Provide the (X, Y) coordinate of the cell's center where the given text is located.  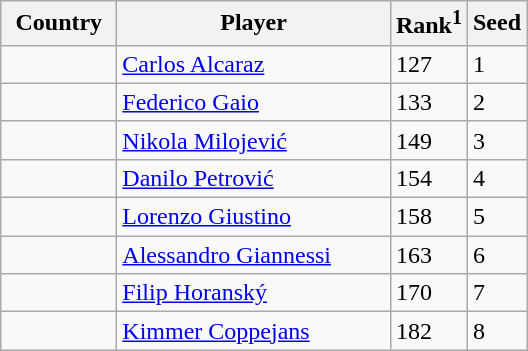
149 (428, 140)
Country (59, 24)
Kimmer Coppejans (254, 331)
158 (428, 217)
154 (428, 178)
6 (496, 255)
7 (496, 293)
5 (496, 217)
182 (428, 331)
170 (428, 293)
133 (428, 102)
Seed (496, 24)
Danilo Petrović (254, 178)
Carlos Alcaraz (254, 64)
1 (496, 64)
Lorenzo Giustino (254, 217)
Nikola Milojević (254, 140)
3 (496, 140)
Player (254, 24)
Filip Horanský (254, 293)
Federico Gaio (254, 102)
4 (496, 178)
127 (428, 64)
163 (428, 255)
8 (496, 331)
2 (496, 102)
Rank1 (428, 24)
Alessandro Giannessi (254, 255)
